Locate the cell with the specified text and output its [X, Y] center coordinate. 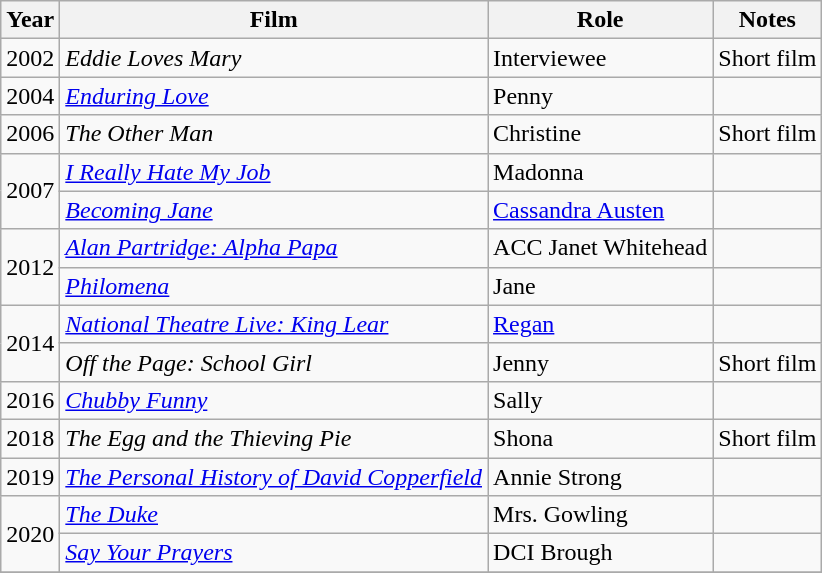
ACC Janet Whitehead [600, 248]
Alan Partridge: Alpha Papa [274, 248]
2020 [30, 534]
Becoming Jane [274, 210]
Penny [600, 96]
The Personal History of David Copperfield [274, 477]
Say Your Prayers [274, 553]
Interviewee [600, 58]
2014 [30, 343]
Off the Page: School Girl [274, 362]
2019 [30, 477]
DCI Brough [600, 553]
Year [30, 20]
2016 [30, 400]
Sally [600, 400]
2002 [30, 58]
Mrs. Gowling [600, 515]
Film [274, 20]
2007 [30, 191]
Jane [600, 286]
Notes [768, 20]
Role [600, 20]
2018 [30, 438]
The Duke [274, 515]
2004 [30, 96]
Cassandra Austen [600, 210]
Shona [600, 438]
National Theatre Live: King Lear [274, 324]
Chubby Funny [274, 400]
Regan [600, 324]
Madonna [600, 172]
Enduring Love [274, 96]
The Other Man [274, 134]
The Egg and the Thieving Pie [274, 438]
2006 [30, 134]
2012 [30, 267]
Eddie Loves Mary [274, 58]
Annie Strong [600, 477]
Christine [600, 134]
I Really Hate My Job [274, 172]
Philomena [274, 286]
Jenny [600, 362]
